Extract the [X, Y] coordinate from the center of the cell holding the provided text.  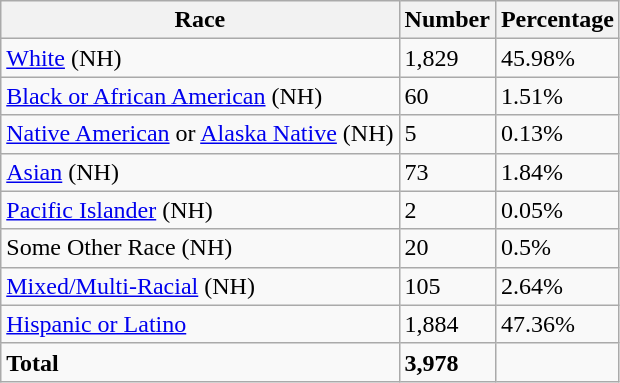
45.98% [557, 58]
Pacific Islander (NH) [200, 210]
5 [447, 134]
105 [447, 286]
Hispanic or Latino [200, 324]
Black or African American (NH) [200, 96]
1.51% [557, 96]
Percentage [557, 20]
White (NH) [200, 58]
2 [447, 210]
0.05% [557, 210]
Total [200, 362]
Mixed/Multi-Racial (NH) [200, 286]
1,829 [447, 58]
3,978 [447, 362]
1.84% [557, 172]
60 [447, 96]
Race [200, 20]
0.5% [557, 248]
2.64% [557, 286]
20 [447, 248]
Some Other Race (NH) [200, 248]
1,884 [447, 324]
73 [447, 172]
47.36% [557, 324]
0.13% [557, 134]
Native American or Alaska Native (NH) [200, 134]
Number [447, 20]
Asian (NH) [200, 172]
